Output the [x, y] coordinate of the center of the cell containing the given text.  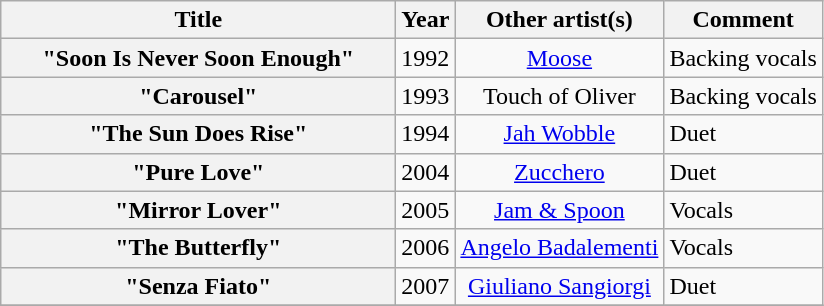
2004 [426, 172]
1992 [426, 58]
2005 [426, 210]
"Carousel" [198, 96]
"The Sun Does Rise" [198, 134]
"Mirror Lover" [198, 210]
"Senza Fiato" [198, 286]
Angelo Badalementi [560, 248]
2007 [426, 286]
1993 [426, 96]
"Soon Is Never Soon Enough" [198, 58]
Zucchero [560, 172]
Comment [743, 20]
Jam & Spoon [560, 210]
2006 [426, 248]
"The Butterfly" [198, 248]
Touch of Oliver [560, 96]
Year [426, 20]
Other artist(s) [560, 20]
Giuliano Sangiorgi [560, 286]
Moose [560, 58]
Title [198, 20]
"Pure Love" [198, 172]
1994 [426, 134]
Jah Wobble [560, 134]
